Provide the (x, y) coordinate of the cell's center where the given text is located.  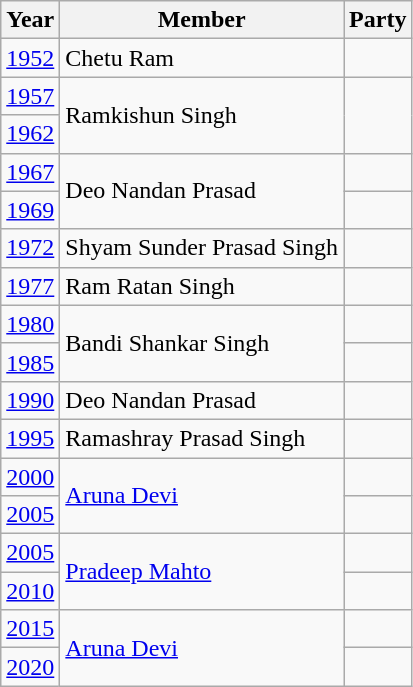
Party (378, 20)
1962 (30, 134)
1972 (30, 248)
2020 (30, 667)
Ram Ratan Singh (202, 286)
Year (30, 20)
Bandi Shankar Singh (202, 343)
Ramkishun Singh (202, 115)
1980 (30, 324)
2000 (30, 477)
Chetu Ram (202, 58)
1957 (30, 96)
Pradeep Mahto (202, 572)
Shyam Sunder Prasad Singh (202, 248)
Ramashray Prasad Singh (202, 438)
Member (202, 20)
1952 (30, 58)
1990 (30, 400)
1969 (30, 210)
1995 (30, 438)
1967 (30, 172)
2010 (30, 591)
2015 (30, 629)
1985 (30, 362)
1977 (30, 286)
